Capture the cell that displays the provided text and extract its [X, Y] central coordinate. 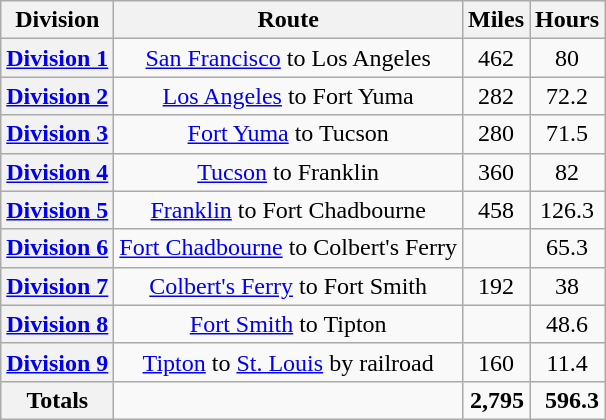
Division 8 [58, 324]
Division 7 [58, 286]
Division 2 [58, 96]
72.2 [568, 96]
Route [288, 20]
Tucson to Franklin [288, 172]
Miles [496, 20]
71.5 [568, 134]
282 [496, 96]
82 [568, 172]
2,795 [496, 400]
Division 1 [58, 58]
458 [496, 210]
Fort Yuma to Tucson [288, 134]
596.3 [568, 400]
Fort Smith to Tipton [288, 324]
462 [496, 58]
280 [496, 134]
65.3 [568, 248]
Totals [58, 400]
Division 3 [58, 134]
192 [496, 286]
San Francisco to Los Angeles [288, 58]
Division [58, 20]
126.3 [568, 210]
360 [496, 172]
Division 4 [58, 172]
Fort Chadbourne to Colbert's Ferry [288, 248]
48.6 [568, 324]
Tipton to St. Louis by railroad [288, 362]
Division 6 [58, 248]
Division 5 [58, 210]
Hours [568, 20]
80 [568, 58]
Franklin to Fort Chadbourne [288, 210]
160 [496, 362]
38 [568, 286]
11.4 [568, 362]
Colbert's Ferry to Fort Smith [288, 286]
Los Angeles to Fort Yuma [288, 96]
Division 9 [58, 362]
